Return the (X, Y) coordinate for the center point of the cell that contains the specified text.  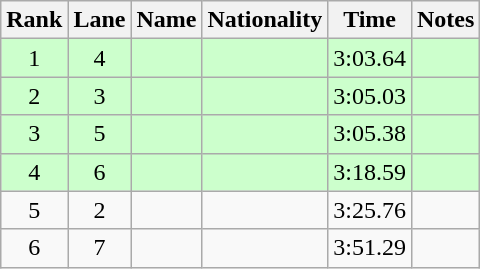
Rank (34, 20)
Lane (100, 20)
Name (166, 20)
Nationality (265, 20)
1 (34, 58)
Notes (445, 20)
3:18.59 (370, 172)
3:05.03 (370, 96)
7 (100, 248)
Time (370, 20)
3:03.64 (370, 58)
3:51.29 (370, 248)
3:25.76 (370, 210)
3:05.38 (370, 134)
